Scan for the cell matching the given text and deliver its (X, Y) coordinate at center. 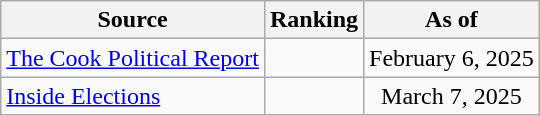
March 7, 2025 (452, 96)
Source (133, 20)
Ranking (314, 20)
As of (452, 20)
February 6, 2025 (452, 58)
The Cook Political Report (133, 58)
Inside Elections (133, 96)
